Find where the given text appears and provide that cell's center as (x, y) coordinate. 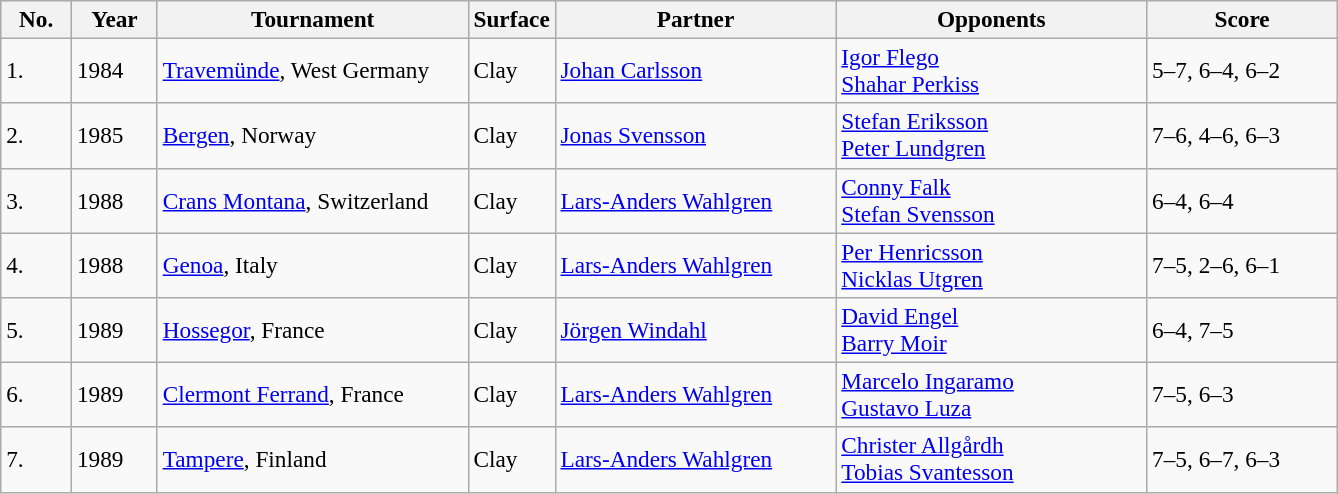
Igor Flego Shahar Perkiss (992, 70)
Stefan Eriksson Peter Lundgren (992, 136)
Christer Allgårdh Tobias Svantesson (992, 460)
Clermont Ferrand, France (312, 394)
Conny Falk Stefan Svensson (992, 200)
Travemünde, West Germany (312, 70)
1. (36, 70)
4. (36, 264)
5–7, 6–4, 6–2 (1242, 70)
7. (36, 460)
7–5, 6–7, 6–3 (1242, 460)
7–5, 2–6, 6–1 (1242, 264)
5. (36, 330)
Tampere, Finland (312, 460)
Score (1242, 19)
David Engel Barry Moir (992, 330)
2. (36, 136)
Per Henricsson Nicklas Utgren (992, 264)
Jonas Svensson (696, 136)
Crans Montana, Switzerland (312, 200)
Marcelo Ingaramo Gustavo Luza (992, 394)
Opponents (992, 19)
Genoa, Italy (312, 264)
1985 (115, 136)
6–4, 7–5 (1242, 330)
Year (115, 19)
Jörgen Windahl (696, 330)
Partner (696, 19)
Tournament (312, 19)
6–4, 6–4 (1242, 200)
Johan Carlsson (696, 70)
Hossegor, France (312, 330)
No. (36, 19)
1984 (115, 70)
6. (36, 394)
Bergen, Norway (312, 136)
3. (36, 200)
Surface (512, 19)
7–5, 6–3 (1242, 394)
7–6, 4–6, 6–3 (1242, 136)
